From the cell containing the given text, extract its center point as [X, Y] coordinate. 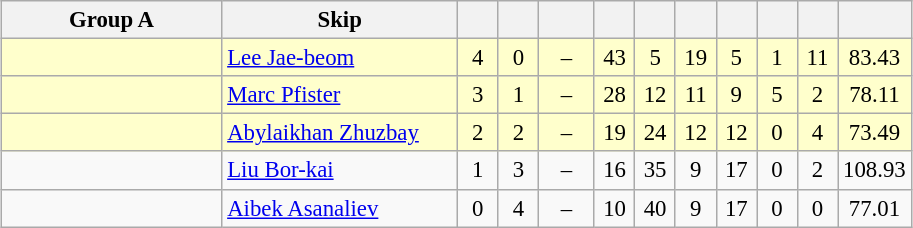
24 [656, 133]
Lee Jae-beom [340, 58]
35 [656, 170]
10 [614, 208]
Liu Bor-kai [340, 170]
Group A [112, 20]
77.01 [874, 208]
73.49 [874, 133]
Aibek Asanaliev [340, 208]
78.11 [874, 95]
16 [614, 170]
43 [614, 58]
108.93 [874, 170]
40 [656, 208]
83.43 [874, 58]
28 [614, 95]
Skip [340, 20]
Abylaikhan Zhuzbay [340, 133]
Marc Pfister [340, 95]
